Return (X, Y) of the center of cell containing provided text 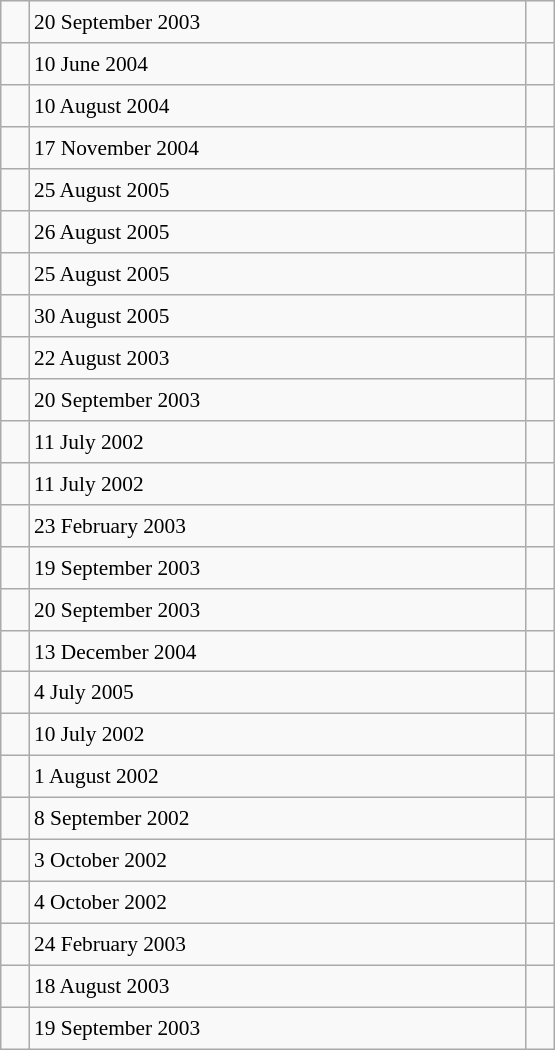
30 August 2005 (278, 316)
24 February 2003 (278, 945)
8 September 2002 (278, 819)
10 August 2004 (278, 106)
10 June 2004 (278, 64)
4 July 2005 (278, 693)
13 December 2004 (278, 651)
3 October 2002 (278, 861)
18 August 2003 (278, 986)
23 February 2003 (278, 525)
22 August 2003 (278, 358)
4 October 2002 (278, 903)
26 August 2005 (278, 232)
17 November 2004 (278, 148)
10 July 2002 (278, 735)
1 August 2002 (278, 777)
